Identify which cell holds the provided text, then report its [x, y] central coordinate. 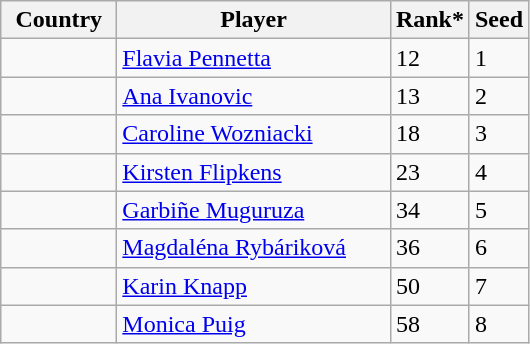
Rank* [430, 20]
Magdaléna Rybáriková [254, 248]
50 [430, 286]
18 [430, 134]
2 [498, 96]
Monica Puig [254, 324]
6 [498, 248]
4 [498, 172]
Seed [498, 20]
36 [430, 248]
23 [430, 172]
Karin Knapp [254, 286]
12 [430, 58]
5 [498, 210]
Country [59, 20]
Garbiñe Muguruza [254, 210]
Caroline Wozniacki [254, 134]
34 [430, 210]
58 [430, 324]
13 [430, 96]
7 [498, 286]
1 [498, 58]
Kirsten Flipkens [254, 172]
Flavia Pennetta [254, 58]
3 [498, 134]
8 [498, 324]
Ana Ivanovic [254, 96]
Player [254, 20]
